Provide the [x, y] coordinate of the cell's center where the given text is located.  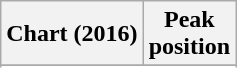
Peakposition [189, 34]
Chart (2016) [72, 34]
